Output the [x, y] coordinate of the center of the cell containing the given text.  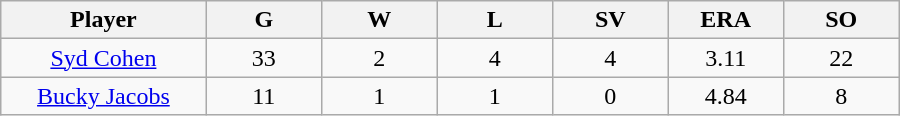
W [380, 20]
0 [610, 96]
11 [264, 96]
L [494, 20]
ERA [726, 20]
2 [380, 58]
G [264, 20]
3.11 [726, 58]
Syd Cohen [104, 58]
Player [104, 20]
8 [841, 96]
22 [841, 58]
4.84 [726, 96]
33 [264, 58]
SV [610, 20]
Bucky Jacobs [104, 96]
SO [841, 20]
